Determine the [x, y] coordinate at the center of the cell enclosing the given text.  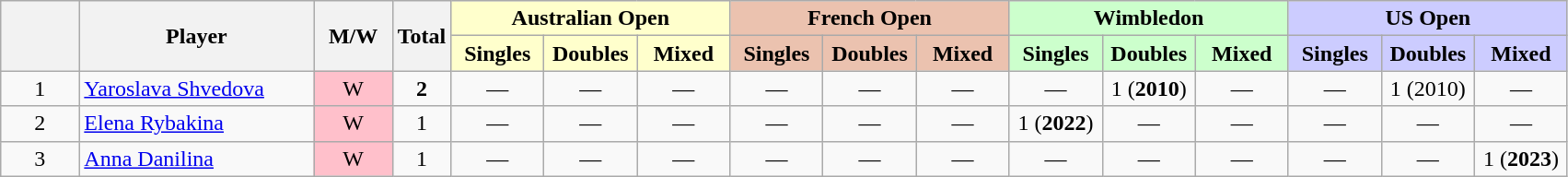
Total [422, 36]
Australian Open [591, 18]
Wimbledon [1149, 18]
1 (2022) [1055, 124]
M/W [354, 36]
1 (2023) [1521, 159]
French Open [869, 18]
Yaroslava Shvedova [197, 88]
US Open [1427, 18]
Anna Danilina [197, 159]
3 [41, 159]
Elena Rybakina [197, 124]
Player [197, 36]
